For the text-containing cell, return its midpoint in [X, Y] coordinate format. 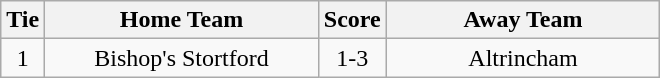
1 [23, 58]
Away Team [523, 20]
Home Team [182, 20]
Tie [23, 20]
Altrincham [523, 58]
Bishop's Stortford [182, 58]
Score [352, 20]
1-3 [352, 58]
